From the cell containing the given text, extract its center point as [x, y] coordinate. 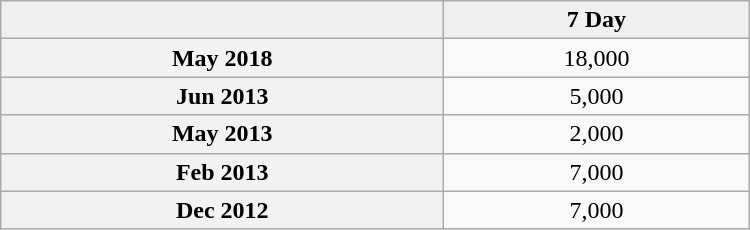
Dec 2012 [222, 210]
Jun 2013 [222, 96]
7 Day [597, 20]
May 2013 [222, 134]
2,000 [597, 134]
5,000 [597, 96]
Feb 2013 [222, 172]
May 2018 [222, 58]
18,000 [597, 58]
